Determine the [x, y] coordinate at the center of the cell enclosing the given text.  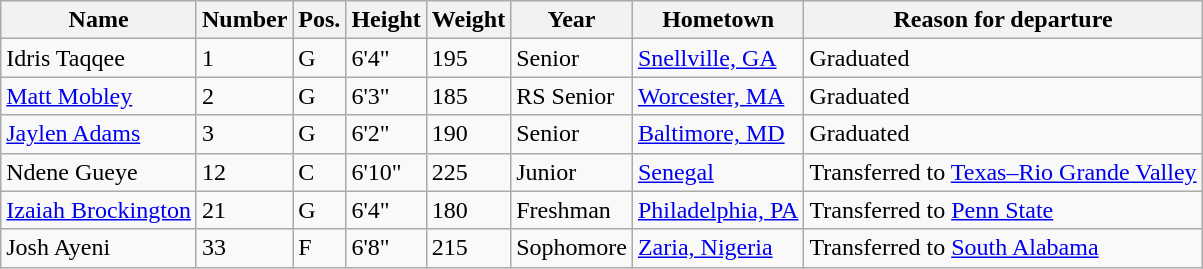
225 [468, 172]
Josh Ayeni [99, 248]
Hometown [718, 20]
RS Senior [572, 96]
Senegal [718, 172]
Pos. [320, 20]
C [320, 172]
Transferred to South Alabama [1003, 248]
180 [468, 210]
3 [244, 134]
2 [244, 96]
185 [468, 96]
Name [99, 20]
Year [572, 20]
33 [244, 248]
Jaylen Adams [99, 134]
Matt Mobley [99, 96]
Junior [572, 172]
Transferred to Texas–Rio Grande Valley [1003, 172]
1 [244, 58]
Weight [468, 20]
F [320, 248]
Transferred to Penn State [1003, 210]
Snellville, GA [718, 58]
Sophomore [572, 248]
Reason for departure [1003, 20]
Ndene Gueye [99, 172]
Idris Taqqee [99, 58]
21 [244, 210]
195 [468, 58]
Freshman [572, 210]
Izaiah Brockington [99, 210]
Worcester, MA [718, 96]
Number [244, 20]
6'3" [386, 96]
6'8" [386, 248]
215 [468, 248]
Baltimore, MD [718, 134]
6'2" [386, 134]
6'10" [386, 172]
190 [468, 134]
Zaria, Nigeria [718, 248]
Philadelphia, PA [718, 210]
12 [244, 172]
Height [386, 20]
